Detect which cell encompasses the target text, then output its [x, y] center coordinate. 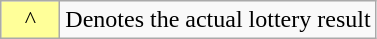
Denotes the actual lottery result [218, 20]
^ [30, 20]
